Return the (X, Y) coordinate for the center point of the cell that contains the specified text.  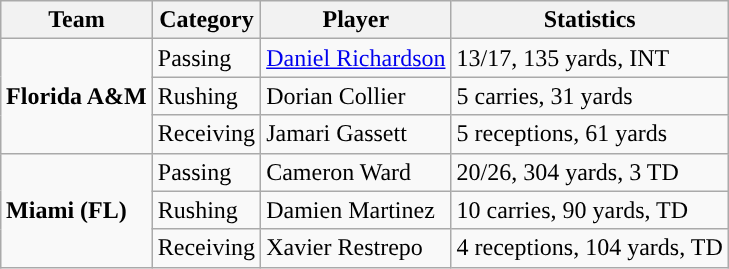
5 receptions, 61 yards (590, 134)
Jamari Gassett (356, 134)
Team (77, 20)
Dorian Collier (356, 96)
Statistics (590, 20)
10 carries, 90 yards, TD (590, 210)
Player (356, 20)
Florida A&M (77, 96)
5 carries, 31 yards (590, 96)
20/26, 304 yards, 3 TD (590, 172)
Damien Martinez (356, 210)
4 receptions, 104 yards, TD (590, 248)
Miami (FL) (77, 210)
Daniel Richardson (356, 58)
Cameron Ward (356, 172)
Category (206, 20)
13/17, 135 yards, INT (590, 58)
Xavier Restrepo (356, 248)
